Return [x, y] of the center of cell containing provided text 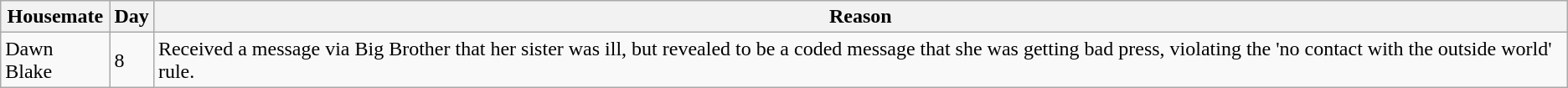
Reason [860, 17]
Dawn Blake [55, 60]
Housemate [55, 17]
Day [132, 17]
8 [132, 60]
